Capture the cell that displays the provided text and extract its (X, Y) central coordinate. 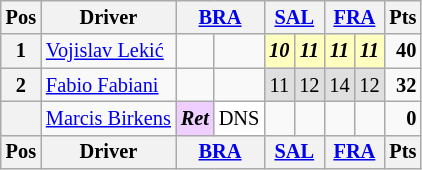
Fabio Fabiani (108, 85)
0 (402, 118)
Marcis Birkens (108, 118)
32 (402, 85)
40 (402, 51)
2 (21, 85)
10 (279, 51)
14 (339, 85)
Ret (195, 118)
Vojislav Lekić (108, 51)
DNS (239, 118)
1 (21, 51)
